Return the [x, y] coordinate for the center point of the cell that contains the specified text.  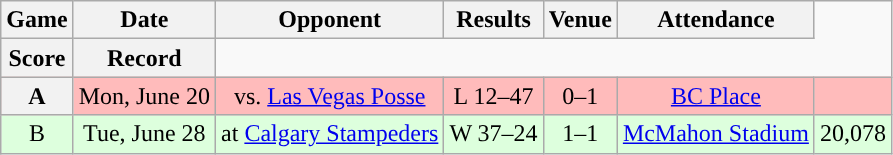
Attendance [716, 20]
Results [494, 20]
A [37, 96]
Record [144, 58]
1–1 [580, 134]
W 37–24 [494, 134]
vs. Las Vegas Posse [330, 96]
Score [37, 58]
Game [37, 20]
Date [144, 20]
BC Place [716, 96]
at Calgary Stampeders [330, 134]
Tue, June 28 [144, 134]
0–1 [580, 96]
McMahon Stadium [716, 134]
20,078 [852, 134]
L 12–47 [494, 96]
B [37, 134]
Opponent [330, 20]
Mon, June 20 [144, 96]
Venue [580, 20]
